Determine the [x, y] coordinate at the center of the cell enclosing the given text.  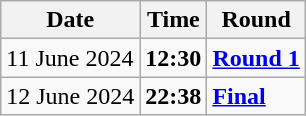
12:30 [174, 58]
Final [256, 96]
Date [70, 20]
22:38 [174, 96]
11 June 2024 [70, 58]
12 June 2024 [70, 96]
Round 1 [256, 58]
Time [174, 20]
Round [256, 20]
